Capture the cell that displays the provided text and extract its (X, Y) central coordinate. 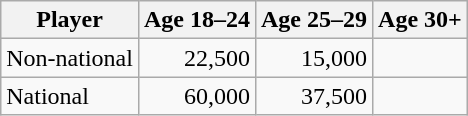
60,000 (196, 96)
National (70, 96)
Age 18–24 (196, 20)
22,500 (196, 58)
Player (70, 20)
Non-national (70, 58)
15,000 (314, 58)
Age 25–29 (314, 20)
37,500 (314, 96)
Age 30+ (420, 20)
